Identify which cell holds the provided text, then report its (x, y) central coordinate. 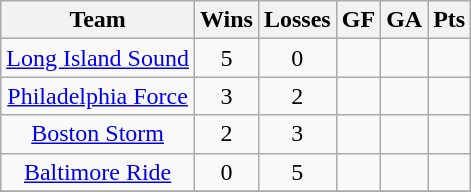
GF (358, 20)
Team (98, 20)
Pts (450, 20)
Boston Storm (98, 134)
GA (404, 20)
Long Island Sound (98, 58)
Baltimore Ride (98, 172)
Losses (297, 20)
Philadelphia Force (98, 96)
Wins (226, 20)
